Return the [X, Y] coordinate for the center point of the cell that contains the specified text.  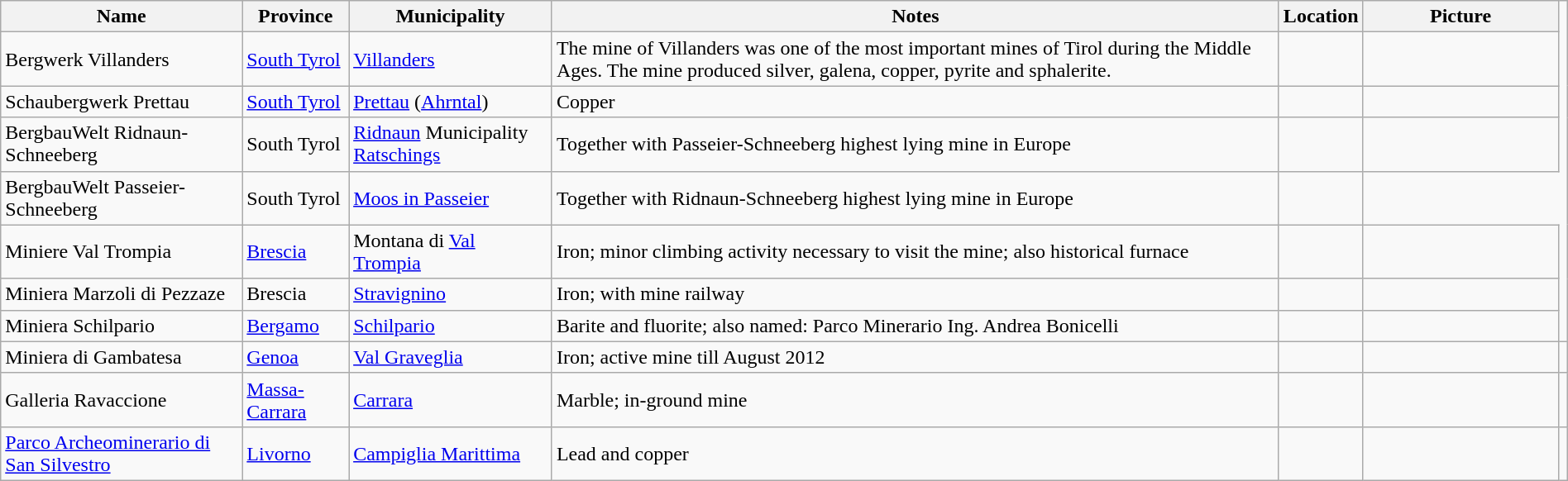
Iron; with mine railway [915, 294]
Montana di Val Trompia [451, 251]
Carrara [451, 400]
Galleria Ravaccione [122, 400]
Genoa [296, 357]
Picture [1460, 17]
Bergamo [296, 326]
Lead and copper [915, 453]
Livorno [296, 453]
Campiglia Marittima [451, 453]
Iron; active mine till August 2012 [915, 357]
Parco Archeominerario di San Silvestro [122, 453]
Schaubergwerk Prettau [122, 102]
Marble; in-ground mine [915, 400]
BergbauWelt Passeier-Schneeberg [122, 198]
Schilpario [451, 326]
Barite and fluorite; also named: Parco Minerario Ing. Andrea Bonicelli [915, 326]
Name [122, 17]
Bergwerk Villanders [122, 60]
Moos in Passeier [451, 198]
Prettau (Ahrntal) [451, 102]
Villanders [451, 60]
Location [1321, 17]
Together with Ridnaun-Schneeberg highest lying mine in Europe [915, 198]
Together with Passeier-Schneeberg highest lying mine in Europe [915, 144]
Miniera di Gambatesa [122, 357]
Copper [915, 102]
BergbauWelt Ridnaun-Schneeberg [122, 144]
Notes [915, 17]
Val Graveglia [451, 357]
Iron; minor climbing activity necessary to visit the mine; also historical furnace [915, 251]
Miniere Val Trompia [122, 251]
Massa-Carrara [296, 400]
Miniera Schilpario [122, 326]
Ridnaun Municipality Ratschings [451, 144]
Stravignino [451, 294]
Miniera Marzoli di Pezzaze [122, 294]
Province [296, 17]
Municipality [451, 17]
